Detect which cell encompasses the target text, then output its (X, Y) center coordinate. 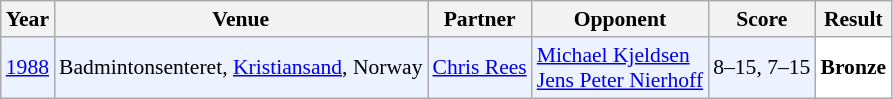
Badmintonsenteret, Kristiansand, Norway (240, 68)
Michael Kjeldsen Jens Peter Nierhoff (620, 68)
Bronze (853, 68)
Chris Rees (480, 68)
Score (762, 19)
Venue (240, 19)
Opponent (620, 19)
1988 (28, 68)
Year (28, 19)
8–15, 7–15 (762, 68)
Partner (480, 19)
Result (853, 19)
